Determine the [x, y] coordinate at the center of the cell enclosing the given text.  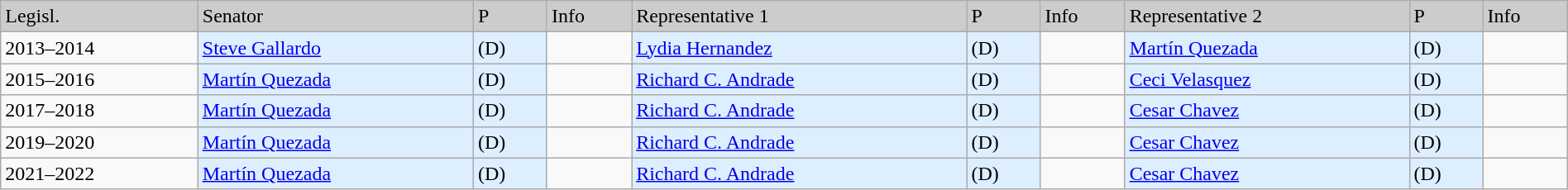
Senator [336, 17]
Steve Gallardo [336, 48]
2021–2022 [99, 173]
Representative 1 [799, 17]
2015–2016 [99, 79]
2017–2018 [99, 111]
Ceci Velasquez [1267, 79]
Legisl. [99, 17]
2013–2014 [99, 48]
2019–2020 [99, 142]
Representative 2 [1267, 17]
Lydia Hernandez [799, 48]
